For the text-containing cell, return its midpoint in [X, Y] coordinate format. 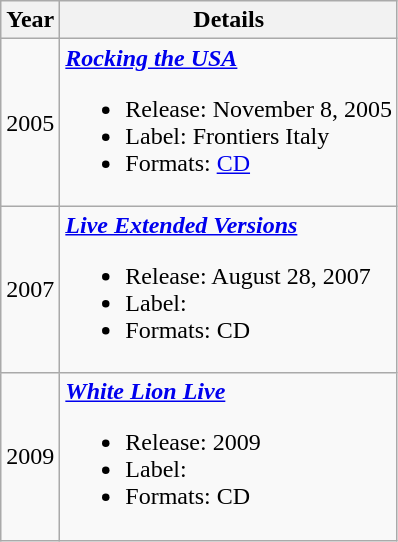
Rocking the USARelease: November 8, 2005Label: Frontiers ItalyFormats: CD [229, 122]
Year [30, 20]
Details [229, 20]
2005 [30, 122]
2009 [30, 456]
2007 [30, 290]
Live Extended VersionsRelease: August 28, 2007Label:Formats: CD [229, 290]
White Lion LiveRelease: 2009Label:Formats: CD [229, 456]
